Determine the (X, Y) coordinate at the center of the cell enclosing the given text.  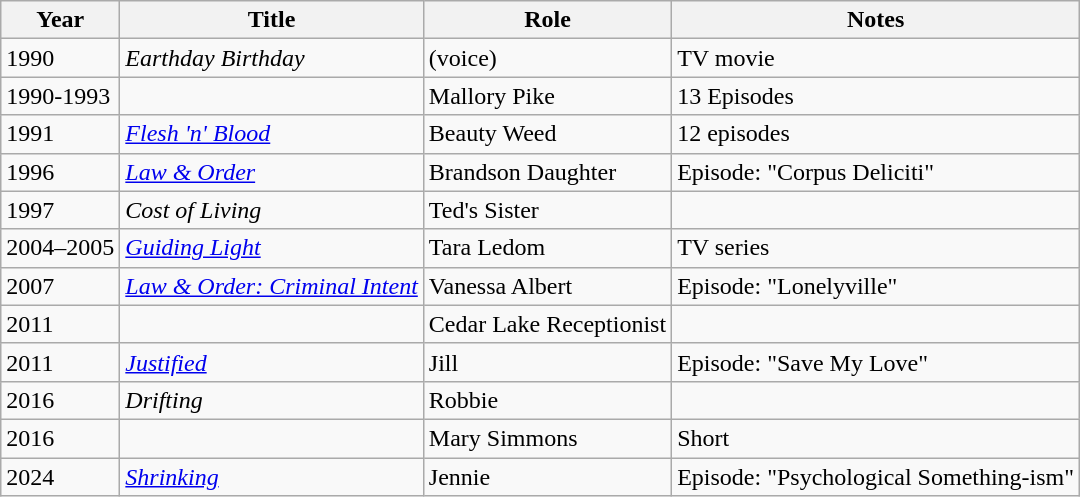
Notes (876, 20)
Robbie (547, 400)
Guiding Light (272, 248)
Drifting (272, 400)
1996 (60, 172)
Mallory Pike (547, 96)
Year (60, 20)
Tara Ledom (547, 248)
Vanessa Albert (547, 286)
13 Episodes (876, 96)
Episode: "Psychological Something-ism" (876, 477)
Jill (547, 362)
2004–2005 (60, 248)
Title (272, 20)
Beauty Weed (547, 134)
Justified (272, 362)
Brandson Daughter (547, 172)
Ted's Sister (547, 210)
Episode: "Lonelyville" (876, 286)
1997 (60, 210)
Role (547, 20)
Flesh 'n' Blood (272, 134)
Law & Order: Criminal Intent (272, 286)
1991 (60, 134)
1990-1993 (60, 96)
Mary Simmons (547, 438)
Cedar Lake Receptionist (547, 324)
12 episodes (876, 134)
Earthday Birthday (272, 58)
Short (876, 438)
2024 (60, 477)
(voice) (547, 58)
Episode: "Save My Love" (876, 362)
TV movie (876, 58)
TV series (876, 248)
Shrinking (272, 477)
Episode: "Corpus Deliciti" (876, 172)
Cost of Living (272, 210)
2007 (60, 286)
Jennie (547, 477)
1990 (60, 58)
Law & Order (272, 172)
